Search for the cell housing the specified text and yield its [X, Y] center coordinate. 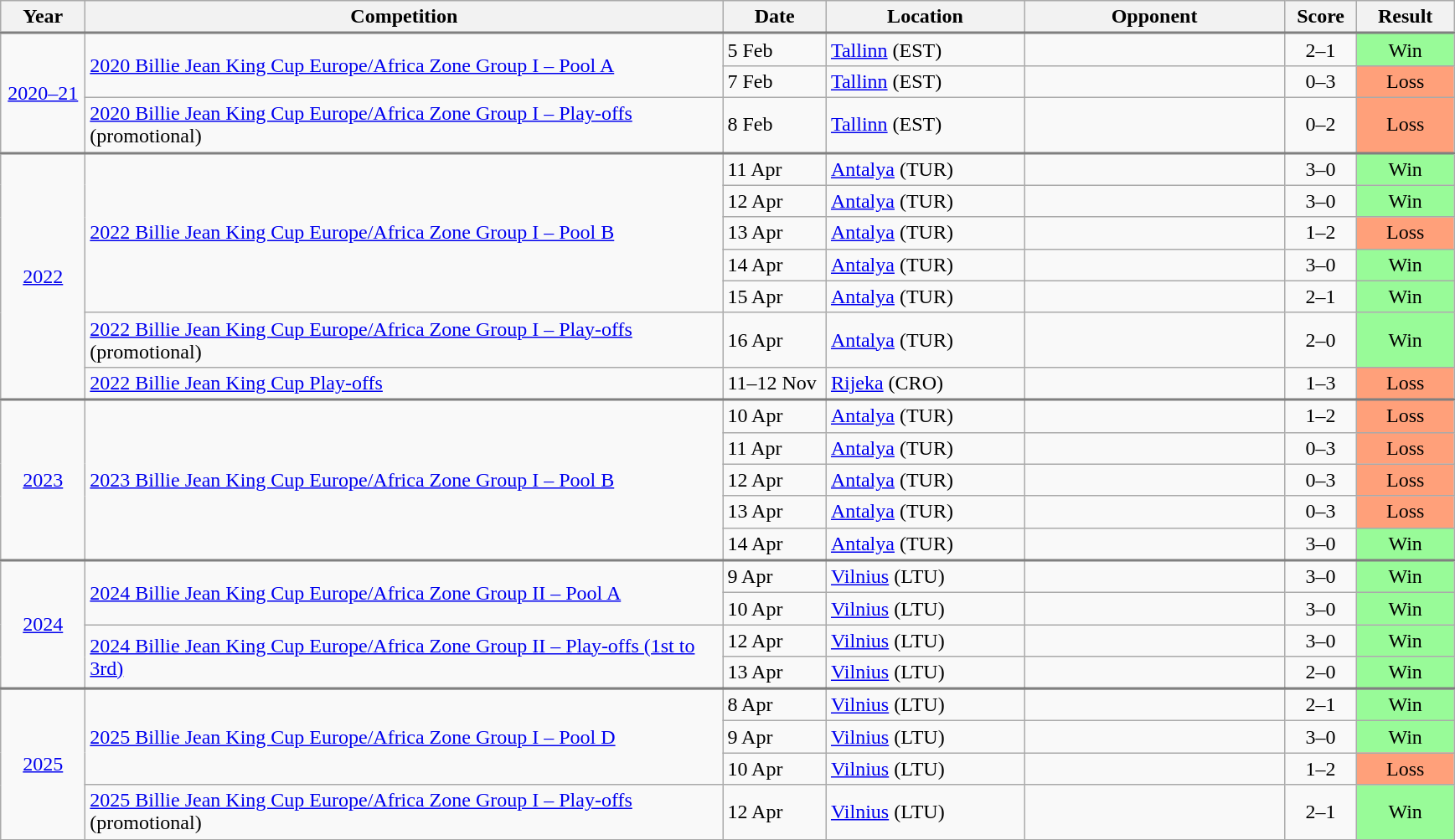
2023 Billie Jean King Cup Europe/Africa Zone Group I – Pool B [404, 480]
2025 Billie Jean King Cup Europe/Africa Zone Group I – Play-offs (promotional) [404, 812]
2025 [44, 764]
5 Feb [775, 50]
11–12 Nov [775, 384]
Date [775, 17]
Competition [404, 17]
2025 Billie Jean King Cup Europe/Africa Zone Group I – Pool D [404, 737]
Score [1321, 17]
2023 [44, 480]
15 Apr [775, 296]
1–3 [1321, 384]
2022 [44, 276]
16 Apr [775, 340]
2022 Billie Jean King Cup Europe/Africa Zone Group I – Play-offs (promotional) [404, 340]
Year [44, 17]
2024 Billie Jean King Cup Europe/Africa Zone Group II – Play-offs (1st to 3rd) [404, 657]
8 Feb [775, 125]
2024 Billie Jean King Cup Europe/Africa Zone Group II – Pool A [404, 593]
2024 [44, 625]
2020–21 [44, 94]
8 Apr [775, 705]
2020 Billie Jean King Cup Europe/Africa Zone Group I – Pool A [404, 65]
2020 Billie Jean King Cup Europe/Africa Zone Group I – Play-offs (promotional) [404, 125]
Rijeka (CRO) [925, 384]
0–2 [1321, 125]
Opponent [1154, 17]
7 Feb [775, 81]
2022 Billie Jean King Cup Europe/Africa Zone Group I – Pool B [404, 233]
2022 Billie Jean King Cup Play-offs [404, 384]
Result [1406, 17]
Location [925, 17]
